Determine the [X, Y] coordinate at the center of the cell enclosing the given text.  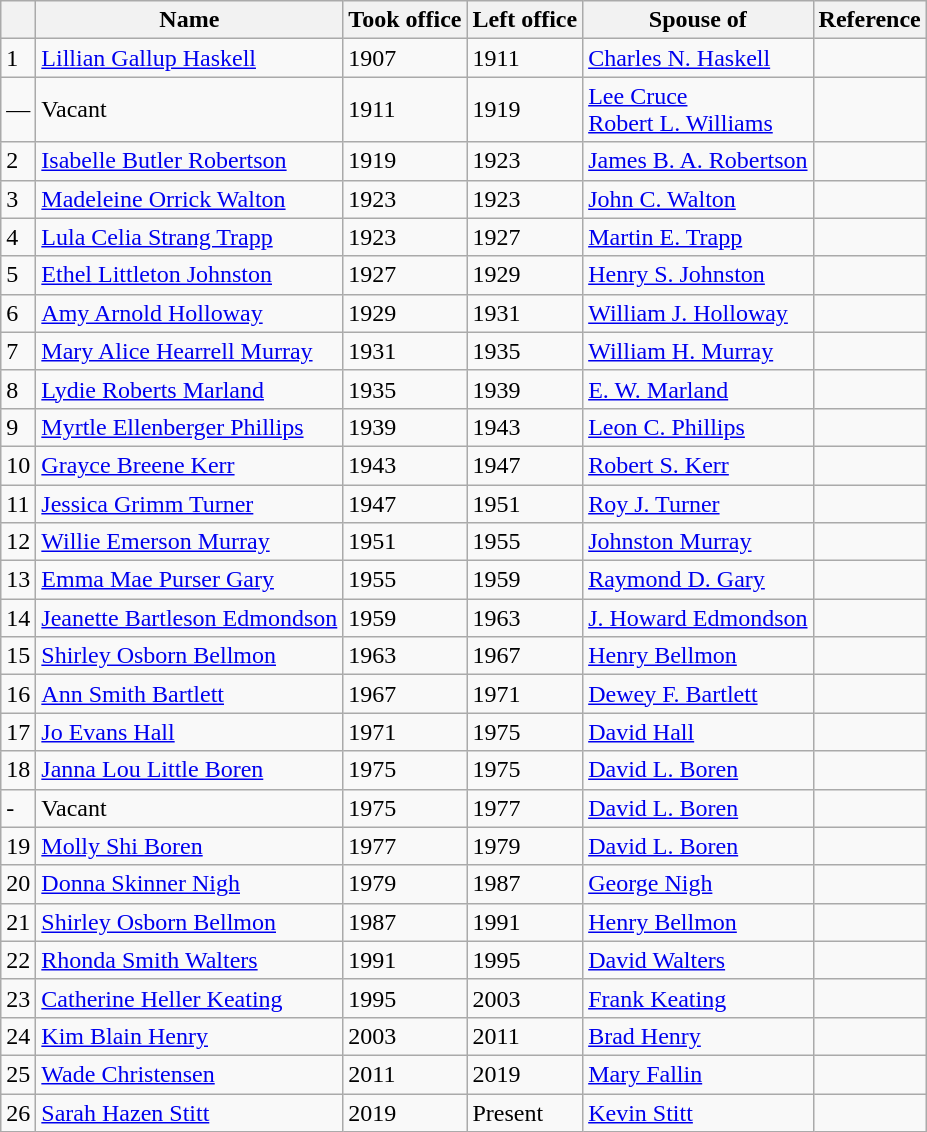
Isabelle Butler Robertson [190, 161]
11 [18, 503]
Catherine Heller Keating [190, 998]
Henry S. Johnston [698, 275]
24 [18, 1036]
Lillian Gallup Haskell [190, 58]
Frank Keating [698, 998]
16 [18, 694]
Sarah Hazen Stitt [190, 1113]
7 [18, 351]
Dewey F. Bartlett [698, 694]
David Hall [698, 732]
William J. Holloway [698, 313]
Jo Evans Hall [190, 732]
Spouse of [698, 20]
Emma Mae Purser Gary [190, 580]
2 [18, 161]
Grayce Breene Kerr [190, 465]
5 [18, 275]
Reference [870, 20]
Lee CruceRobert L. Williams [698, 110]
9 [18, 427]
Ann Smith Bartlett [190, 694]
David Walters [698, 960]
13 [18, 580]
Donna Skinner Nigh [190, 884]
Name [190, 20]
26 [18, 1113]
E. W. Marland [698, 389]
Raymond D. Gary [698, 580]
Martin E. Trapp [698, 237]
12 [18, 542]
Wade Christensen [190, 1074]
Robert S. Kerr [698, 465]
22 [18, 960]
17 [18, 732]
James B. A. Robertson [698, 161]
8 [18, 389]
Myrtle Ellenberger Phillips [190, 427]
Ethel Littleton Johnston [190, 275]
Amy Arnold Holloway [190, 313]
John C. Walton [698, 199]
Brad Henry [698, 1036]
Johnston Murray [698, 542]
Lydie Roberts Marland [190, 389]
Molly Shi Boren [190, 846]
Leon C. Phillips [698, 427]
William H. Murray [698, 351]
Jeanette Bartleson Edmondson [190, 618]
Kevin Stitt [698, 1113]
Rhonda Smith Walters [190, 960]
Janna Lou Little Boren [190, 770]
Roy J. Turner [698, 503]
George Nigh [698, 884]
23 [18, 998]
Jessica Grimm Turner [190, 503]
10 [18, 465]
J. Howard Edmondson [698, 618]
1907 [405, 58]
Left office [525, 20]
Mary Fallin [698, 1074]
4 [18, 237]
Kim Blain Henry [190, 1036]
21 [18, 922]
15 [18, 656]
25 [18, 1074]
3 [18, 199]
1 [18, 58]
Charles N. Haskell [698, 58]
20 [18, 884]
- [18, 808]
18 [18, 770]
19 [18, 846]
Mary Alice Hearrell Murray [190, 351]
6 [18, 313]
Took office [405, 20]
Lula Celia Strang Trapp [190, 237]
— [18, 110]
Madeleine Orrick Walton [190, 199]
14 [18, 618]
Present [525, 1113]
Willie Emerson Murray [190, 542]
